Extract the [x, y] coordinate from the center of the cell holding the provided text.  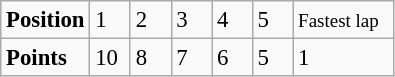
7 [192, 58]
Points [46, 58]
Position [46, 20]
8 [150, 58]
6 [232, 58]
10 [110, 58]
Fastest lap [344, 20]
2 [150, 20]
4 [232, 20]
3 [192, 20]
